Determine the [X, Y] coordinate at the center of the cell enclosing the given text.  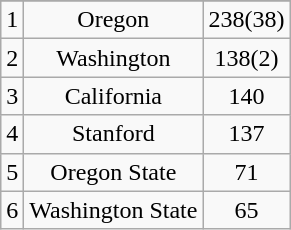
71 [246, 172]
138(2) [246, 58]
2 [12, 58]
137 [246, 134]
5 [12, 172]
California [114, 96]
6 [12, 210]
Stanford [114, 134]
140 [246, 96]
Oregon [114, 20]
Oregon State [114, 172]
Washington State [114, 210]
4 [12, 134]
Washington [114, 58]
3 [12, 96]
1 [12, 20]
238(38) [246, 20]
65 [246, 210]
